Scan for the cell matching the given text and deliver its [x, y] coordinate at center. 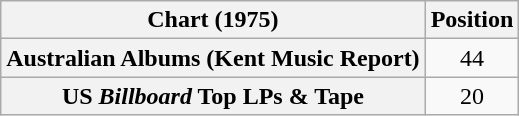
44 [472, 58]
20 [472, 96]
Chart (1975) [213, 20]
Australian Albums (Kent Music Report) [213, 58]
US Billboard Top LPs & Tape [213, 96]
Position [472, 20]
